Locate the cell with the specified text and output its [x, y] center coordinate. 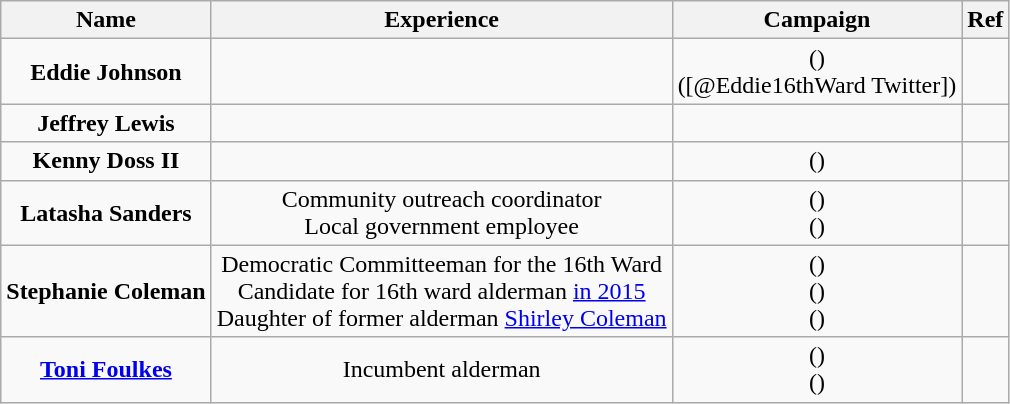
Community outreach coordinatorLocal government employee [442, 212]
()([@Eddie16thWard Twitter]) [817, 72]
Name [106, 20]
Kenny Doss II [106, 161]
Ref [986, 20]
Stephanie Coleman [106, 291]
Latasha Sanders [106, 212]
Incumbent alderman [442, 370]
Campaign [817, 20]
Eddie Johnson [106, 72]
Experience [442, 20]
()()() [817, 291]
() [817, 161]
Democratic Committeeman for the 16th WardCandidate for 16th ward alderman in 2015Daughter of former alderman Shirley Coleman [442, 291]
Jeffrey Lewis [106, 123]
Toni Foulkes [106, 370]
